Scan for the cell matching the given text and deliver its [X, Y] coordinate at center. 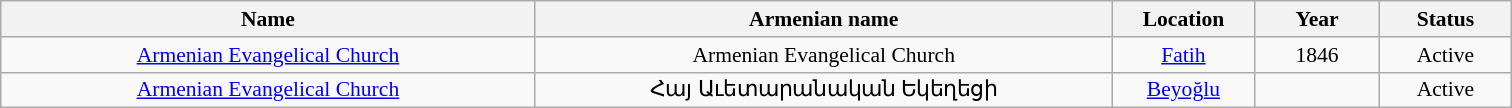
Beyoğlu [1183, 90]
Հայ Աւետարանական Եկեղեցի [824, 90]
Location [1183, 19]
Fatih [1183, 55]
1846 [1318, 55]
Name [268, 19]
Status [1446, 19]
Armenian name [824, 19]
Year [1318, 19]
